Provide the [x, y] coordinate of the cell's center where the given text is located.  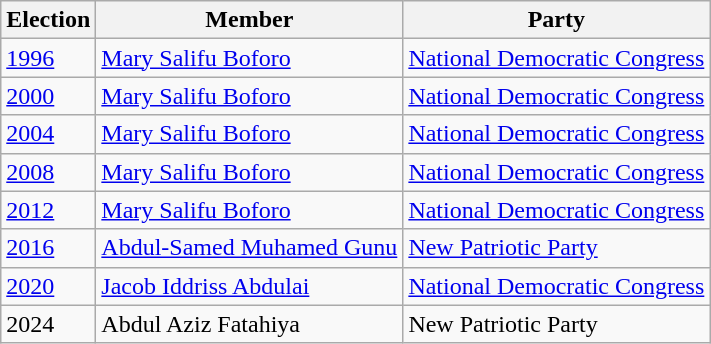
Abdul Aziz Fatahiya [250, 324]
1996 [48, 58]
2016 [48, 248]
2020 [48, 286]
Jacob Iddriss Abdulai [250, 286]
Election [48, 20]
Party [556, 20]
Abdul-Samed Muhamed Gunu [250, 248]
2024 [48, 324]
2008 [48, 172]
2012 [48, 210]
Member [250, 20]
2000 [48, 96]
2004 [48, 134]
